Locate the cell with the specified text and output its (x, y) center coordinate. 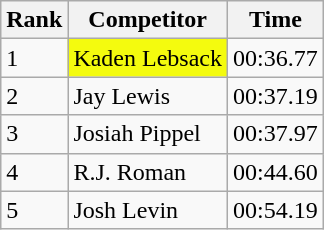
2 (34, 96)
Josh Levin (148, 210)
Kaden Lebsack (148, 58)
Competitor (148, 20)
4 (34, 172)
R.J. Roman (148, 172)
00:37.97 (276, 134)
Rank (34, 20)
3 (34, 134)
1 (34, 58)
Time (276, 20)
00:44.60 (276, 172)
00:37.19 (276, 96)
Josiah Pippel (148, 134)
00:54.19 (276, 210)
Jay Lewis (148, 96)
00:36.77 (276, 58)
5 (34, 210)
